For the text-containing cell, return its midpoint in [X, Y] coordinate format. 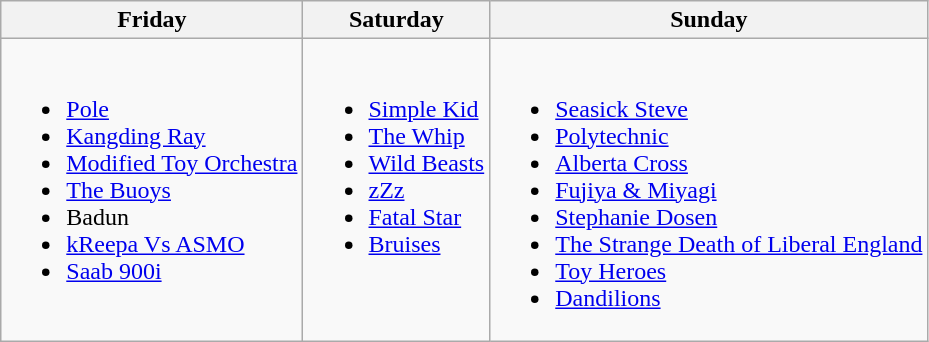
Simple KidThe WhipWild BeastszZzFatal StarBruises [396, 190]
Friday [152, 20]
Saturday [396, 20]
Seasick StevePolytechnicAlberta CrossFujiya & MiyagiStephanie DosenThe Strange Death of Liberal EnglandToy HeroesDandilions [709, 190]
PoleKangding RayModified Toy OrchestraThe BuoysBadunkReepa Vs ASMOSaab 900i [152, 190]
Sunday [709, 20]
